Find where the given text appears and provide that cell's center as (x, y) coordinate. 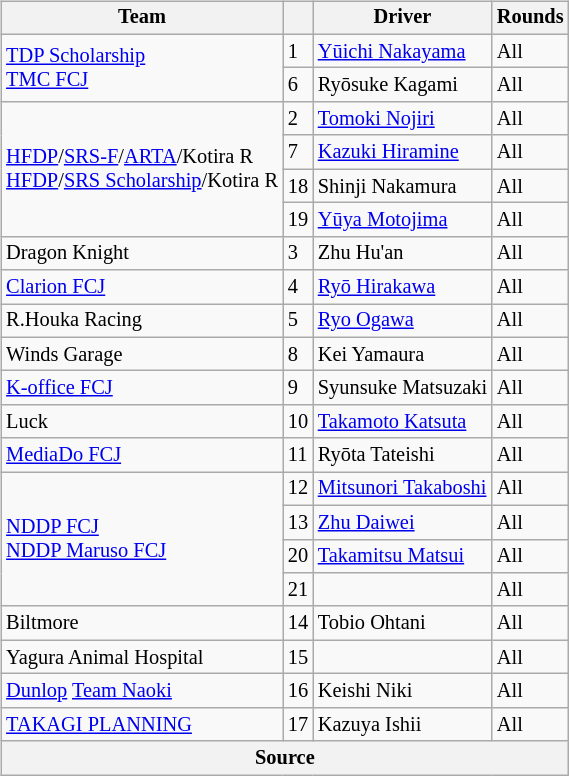
TAKAGI PLANNING (142, 724)
4 (298, 287)
12 (298, 489)
K-office FCJ (142, 388)
20 (298, 556)
Luck (142, 422)
17 (298, 724)
Yūya Motojima (402, 220)
13 (298, 522)
MediaDo FCJ (142, 455)
Keishi Niki (402, 691)
16 (298, 691)
Yūichi Nakayama (402, 51)
5 (298, 321)
Zhu Daiwei (402, 522)
Kei Yamaura (402, 354)
Dragon Knight (142, 253)
Syunsuke Matsuzaki (402, 388)
HFDP/SRS-F/ARTA/Kotira RHFDP/SRS Scholarship/Kotira R (142, 170)
3 (298, 253)
Kazuki Hiramine (402, 152)
Dunlop Team Naoki (142, 691)
Ryōsuke Kagami (402, 85)
Ryo Ogawa (402, 321)
9 (298, 388)
Mitsunori Takaboshi (402, 489)
2 (298, 119)
21 (298, 590)
6 (298, 85)
Biltmore (142, 623)
18 (298, 186)
Clarion FCJ (142, 287)
Takamitsu Matsui (402, 556)
14 (298, 623)
Ryō Hirakawa (402, 287)
1 (298, 51)
Shinji Nakamura (402, 186)
7 (298, 152)
11 (298, 455)
Zhu Hu'an (402, 253)
Rounds (530, 18)
8 (298, 354)
10 (298, 422)
Tobio Ohtani (402, 623)
Kazuya Ishii (402, 724)
Ryōta Tateishi (402, 455)
TDP ScholarshipTMC FCJ (142, 68)
Source (284, 758)
NDDP FCJNDDP Maruso FCJ (142, 540)
Driver (402, 18)
15 (298, 657)
Takamoto Katsuta (402, 422)
19 (298, 220)
R.Houka Racing (142, 321)
Team (142, 18)
Yagura Animal Hospital (142, 657)
Tomoki Nojiri (402, 119)
Winds Garage (142, 354)
